Return the (x, y) coordinate for the center point of the cell that contains the specified text.  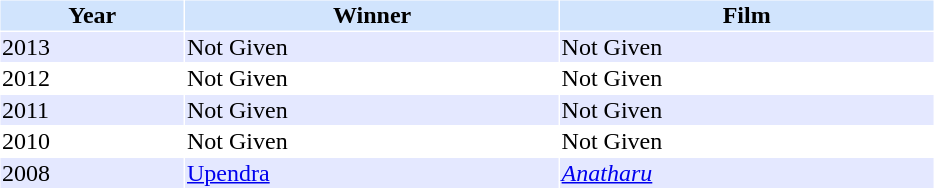
Upendra (372, 173)
2013 (92, 47)
Winner (372, 15)
Anatharu (746, 173)
2011 (92, 110)
Film (746, 15)
2008 (92, 173)
Year (92, 15)
2010 (92, 141)
2012 (92, 79)
